Return the (x, y) coordinate for the center point of the cell that contains the specified text.  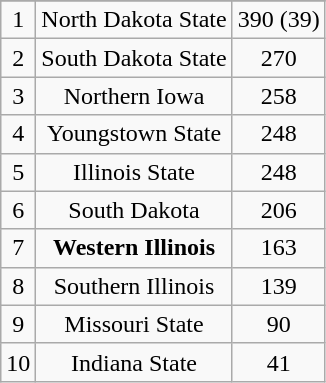
Northern Iowa (134, 96)
270 (278, 58)
6 (18, 210)
3 (18, 96)
139 (278, 286)
90 (278, 324)
4 (18, 134)
North Dakota State (134, 20)
Missouri State (134, 324)
Southern Illinois (134, 286)
163 (278, 248)
258 (278, 96)
Indiana State (134, 362)
Illinois State (134, 172)
5 (18, 172)
South Dakota (134, 210)
41 (278, 362)
Western Illinois (134, 248)
1 (18, 20)
7 (18, 248)
206 (278, 210)
8 (18, 286)
390 (39) (278, 20)
2 (18, 58)
9 (18, 324)
10 (18, 362)
South Dakota State (134, 58)
Youngstown State (134, 134)
